Return (X, Y) of the center of cell containing provided text 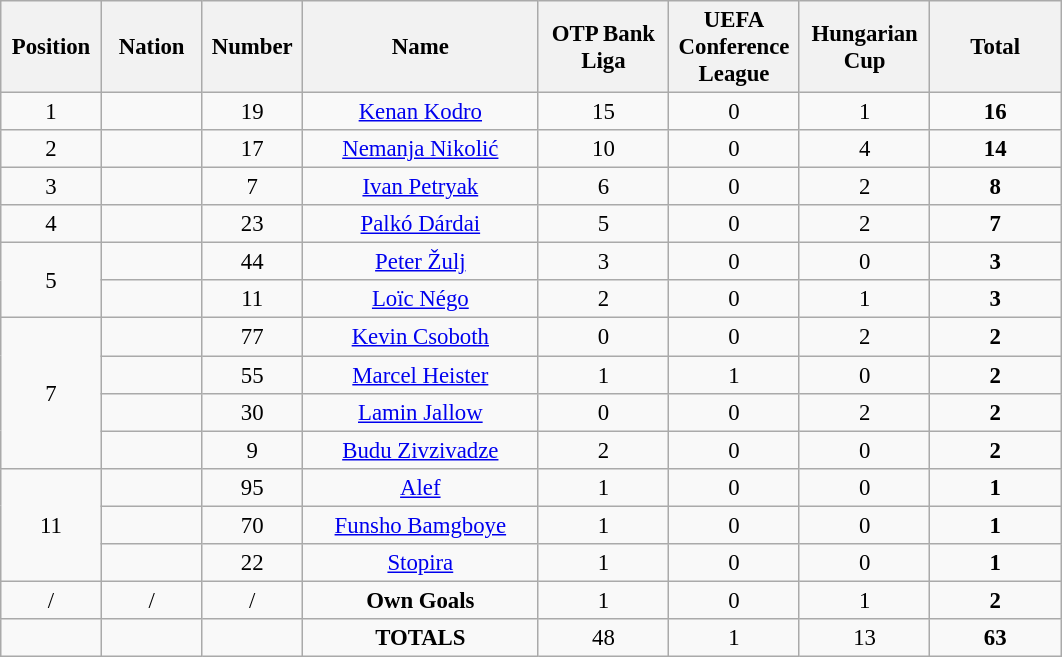
Kenan Kodro (421, 112)
Position (52, 47)
30 (252, 412)
8 (996, 187)
Number (252, 47)
Lamin Jallow (421, 412)
Loïc Négo (421, 299)
Kevin Csoboth (421, 337)
55 (252, 375)
Budu Zivzivadze (421, 450)
Total (996, 47)
22 (252, 563)
14 (996, 149)
Ivan Petryak (421, 187)
15 (604, 112)
6 (604, 187)
Alef (421, 487)
9 (252, 450)
Nation (152, 47)
OTP Bank Liga (604, 47)
Peter Žulj (421, 262)
17 (252, 149)
77 (252, 337)
Palkó Dárdai (421, 224)
48 (604, 638)
23 (252, 224)
44 (252, 262)
Funsho Bamgboye (421, 525)
13 (864, 638)
TOTALS (421, 638)
Own Goals (421, 600)
70 (252, 525)
95 (252, 487)
10 (604, 149)
Name (421, 47)
Hungarian Cup (864, 47)
16 (996, 112)
Nemanja Nikolić (421, 149)
UEFA Conference League (734, 47)
Stopira (421, 563)
63 (996, 638)
19 (252, 112)
Marcel Heister (421, 375)
